Search for the cell housing the specified text and yield its (X, Y) center coordinate. 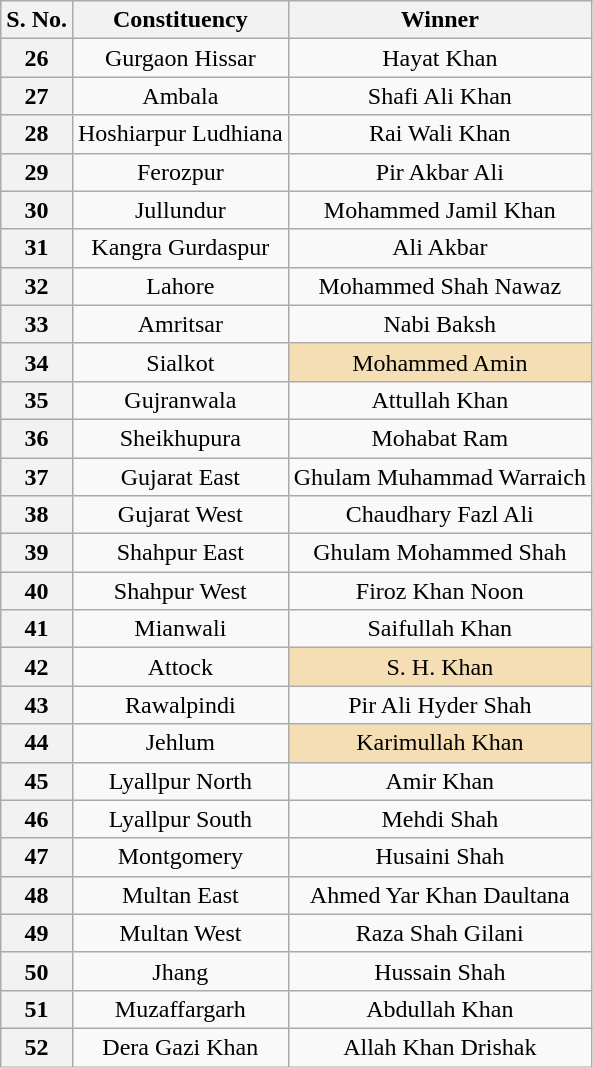
Amritsar (180, 324)
Hoshiarpur Ludhiana (180, 134)
Ferozpur (180, 172)
40 (37, 591)
Sheikhupura (180, 438)
Winner (440, 20)
Abdullah Khan (440, 1009)
46 (37, 819)
Amir Khan (440, 781)
Mohabat Ram (440, 438)
Ambala (180, 96)
Montgomery (180, 857)
39 (37, 553)
Ahmed Yar Khan Daultana (440, 895)
Shafi Ali Khan (440, 96)
Lyallpur North (180, 781)
51 (37, 1009)
Mehdi Shah (440, 819)
Jehlum (180, 743)
Mohammed Jamil Khan (440, 210)
S. H. Khan (440, 667)
26 (37, 58)
42 (37, 667)
Ghulam Mohammed Shah (440, 553)
Rawalpindi (180, 705)
Husaini Shah (440, 857)
Lyallpur South (180, 819)
37 (37, 477)
Attock (180, 667)
28 (37, 134)
Jhang (180, 971)
Attullah Khan (440, 400)
Constituency (180, 20)
43 (37, 705)
Hussain Shah (440, 971)
36 (37, 438)
Muzaffargarh (180, 1009)
34 (37, 362)
Hayat Khan (440, 58)
Nabi Baksh (440, 324)
35 (37, 400)
Gujranwala (180, 400)
31 (37, 248)
Firoz Khan Noon (440, 591)
Saifullah Khan (440, 629)
Kangra Gurdaspur (180, 248)
Multan West (180, 933)
45 (37, 781)
Mohammed Shah Nawaz (440, 286)
Ali Akbar (440, 248)
44 (37, 743)
Karimullah Khan (440, 743)
47 (37, 857)
Gurgaon Hissar (180, 58)
Pir Ali Hyder Shah (440, 705)
50 (37, 971)
30 (37, 210)
Jullundur (180, 210)
48 (37, 895)
Gujarat East (180, 477)
Sialkot (180, 362)
Rai Wali Khan (440, 134)
29 (37, 172)
Pir Akbar Ali (440, 172)
Shahpur East (180, 553)
Mohammed Amin (440, 362)
Raza Shah Gilani (440, 933)
33 (37, 324)
Allah Khan Drishak (440, 1047)
Multan East (180, 895)
Shahpur West (180, 591)
Gujarat West (180, 515)
Mianwali (180, 629)
49 (37, 933)
52 (37, 1047)
27 (37, 96)
S. No. (37, 20)
Lahore (180, 286)
41 (37, 629)
38 (37, 515)
Chaudhary Fazl Ali (440, 515)
Dera Gazi Khan (180, 1047)
Ghulam Muhammad Warraich (440, 477)
32 (37, 286)
